Scan for the cell matching the given text and deliver its (X, Y) coordinate at center. 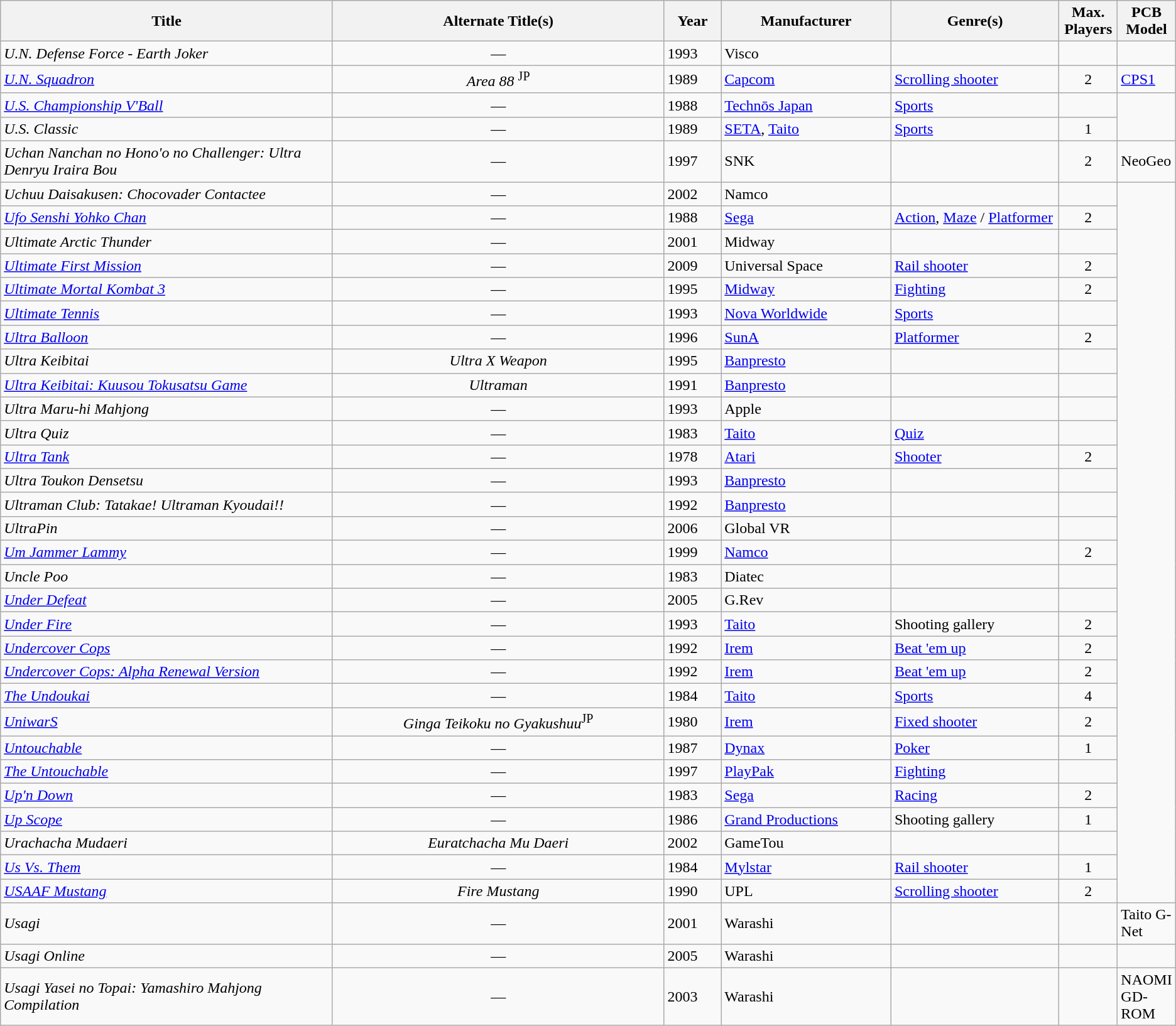
Untouchable (167, 748)
Ultra Balloon (167, 337)
Ultra Toukon Densetsu (167, 480)
1987 (692, 748)
Racing (975, 796)
Area 88 JP (498, 79)
NeoGeo (1146, 162)
Dynax (807, 748)
The Untouchable (167, 772)
2006 (692, 528)
Taito G-Net (1146, 923)
Ultraman (498, 385)
Ultra X Weapon (498, 361)
Up'n Down (167, 796)
Fire Mustang (498, 891)
Platformer (975, 337)
SETA, Taito (807, 129)
1996 (692, 337)
Fixed shooter (975, 722)
Nova Worldwide (807, 313)
Year (692, 21)
Ultra Maru-hi Mahjong (167, 409)
Global VR (807, 528)
Universal Space (807, 266)
Under Defeat (167, 600)
UniwarS (167, 722)
Us Vs. Them (167, 867)
SNK (807, 162)
USAAF Mustang (167, 891)
Visco (807, 53)
Title (167, 21)
Ultimate Tennis (167, 313)
Urachacha Mudaeri (167, 843)
1986 (692, 819)
Genre(s) (975, 21)
1978 (692, 456)
UPL (807, 891)
Up Scope (167, 819)
Uchan Nanchan no Hono'o no Challenger: Ultra Denryu Iraira Bou (167, 162)
U.N. Defense Force - Earth Joker (167, 53)
G.Rev (807, 600)
Under Fire (167, 624)
NAOMI GD-ROM (1146, 996)
Uchuu Daisakusen: Chocovader Contactee (167, 194)
SunA (807, 337)
Euratchacha Mu Daeri (498, 843)
2003 (692, 996)
Apple (807, 409)
Ginga Teikoku no GyakushuuJP (498, 722)
Ufo Senshi Yohko Chan (167, 218)
Quiz (975, 433)
Capcom (807, 79)
Ultra Keibitai: Kuusou Tokusatsu Game (167, 385)
Undercover Cops (167, 648)
Manufacturer (807, 21)
1990 (692, 891)
Technōs Japan (807, 105)
Ultra Quiz (167, 433)
PCB Model (1146, 21)
Max. Players (1088, 21)
Shooter (975, 456)
Alternate Title(s) (498, 21)
U.S. Classic (167, 129)
Ultra Keibitai (167, 361)
2009 (692, 266)
Poker (975, 748)
PlayPak (807, 772)
Ultimate Mortal Kombat 3 (167, 289)
U.N. Squadron (167, 79)
Diatec (807, 576)
Usagi (167, 923)
Ultimate First Mission (167, 266)
Grand Productions (807, 819)
CPS1 (1146, 79)
Um Jammer Lammy (167, 553)
Mylstar (807, 867)
Usagi Yasei no Topai: Yamashiro Mahjong Compilation (167, 996)
The Undoukai (167, 696)
1999 (692, 553)
Ultimate Arctic Thunder (167, 242)
1991 (692, 385)
Ultraman Club: Tatakae! Ultraman Kyoudai!! (167, 504)
U.S. Championship V'Ball (167, 105)
Undercover Cops: Alpha Renewal Version (167, 672)
Uncle Poo (167, 576)
4 (1088, 696)
UltraPin (167, 528)
1980 (692, 722)
Ultra Tank (167, 456)
Usagi Online (167, 956)
Action, Maze / Platformer (975, 218)
Atari (807, 456)
GameTou (807, 843)
